Identify which cell holds the provided text, then report its [x, y] central coordinate. 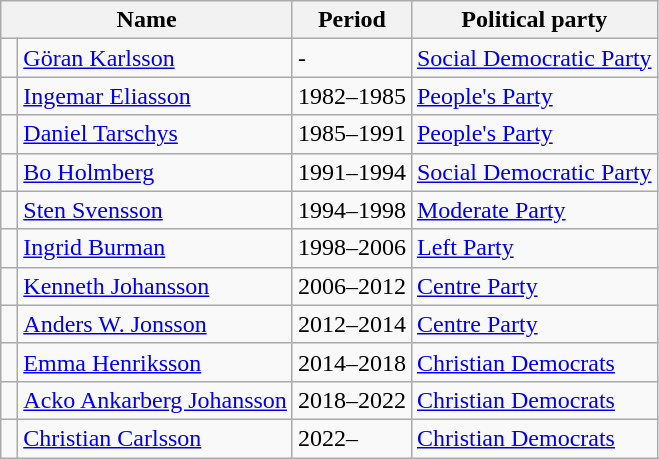
Emma Henriksson [156, 362]
Left Party [534, 248]
2018–2022 [352, 400]
Name [147, 20]
Ingrid Burman [156, 248]
Daniel Tarschys [156, 134]
Period [352, 20]
Sten Svensson [156, 210]
1994–1998 [352, 210]
Bo Holmberg [156, 172]
Ingemar Eliasson [156, 96]
Göran Karlsson [156, 58]
1991–1994 [352, 172]
1998–2006 [352, 248]
2022– [352, 438]
Political party [534, 20]
Anders W. Jonsson [156, 324]
Acko Ankarberg Johansson [156, 400]
2012–2014 [352, 324]
2014–2018 [352, 362]
2006–2012 [352, 286]
Kenneth Johansson [156, 286]
Moderate Party [534, 210]
1985–1991 [352, 134]
Christian Carlsson [156, 438]
1982–1985 [352, 96]
- [352, 58]
